Return the (X, Y) coordinate for the center point of the cell that contains the specified text.  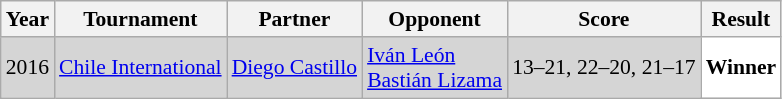
Chile International (140, 68)
Winner (742, 68)
2016 (28, 68)
Score (604, 19)
Diego Castillo (294, 68)
Partner (294, 19)
Iván León Bastián Lizama (434, 68)
Year (28, 19)
Opponent (434, 19)
Tournament (140, 19)
13–21, 22–20, 21–17 (604, 68)
Result (742, 19)
